For the text-containing cell, return its midpoint in (X, Y) coordinate format. 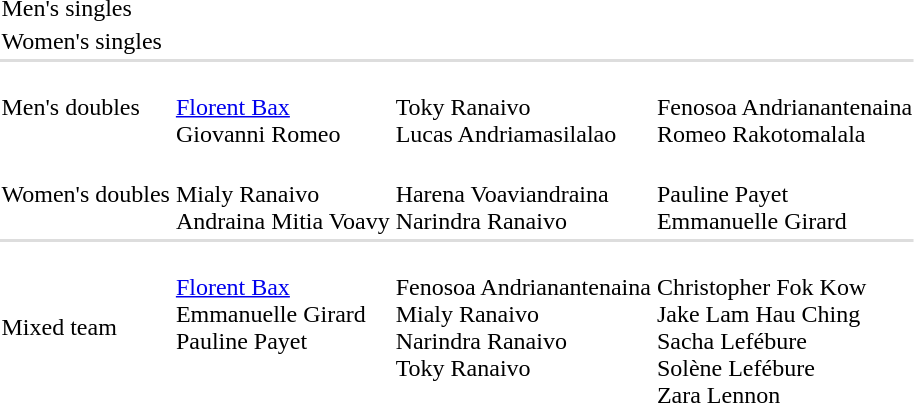
Men's doubles (86, 107)
Florent BaxGiovanni Romeo (282, 107)
Pauline PayetEmmanuelle Girard (784, 194)
Women's doubles (86, 194)
Harena VoaviandrainaNarindra Ranaivo (523, 194)
Fenosoa AndrianantenainaRomeo Rakotomalala (784, 107)
Mialy RanaivoAndraina Mitia Voavy (282, 194)
Toky RanaivoLucas Andriamasilalao (523, 107)
Women's singles (86, 41)
